Find where the given text appears and provide that cell's center as [X, Y] coordinate. 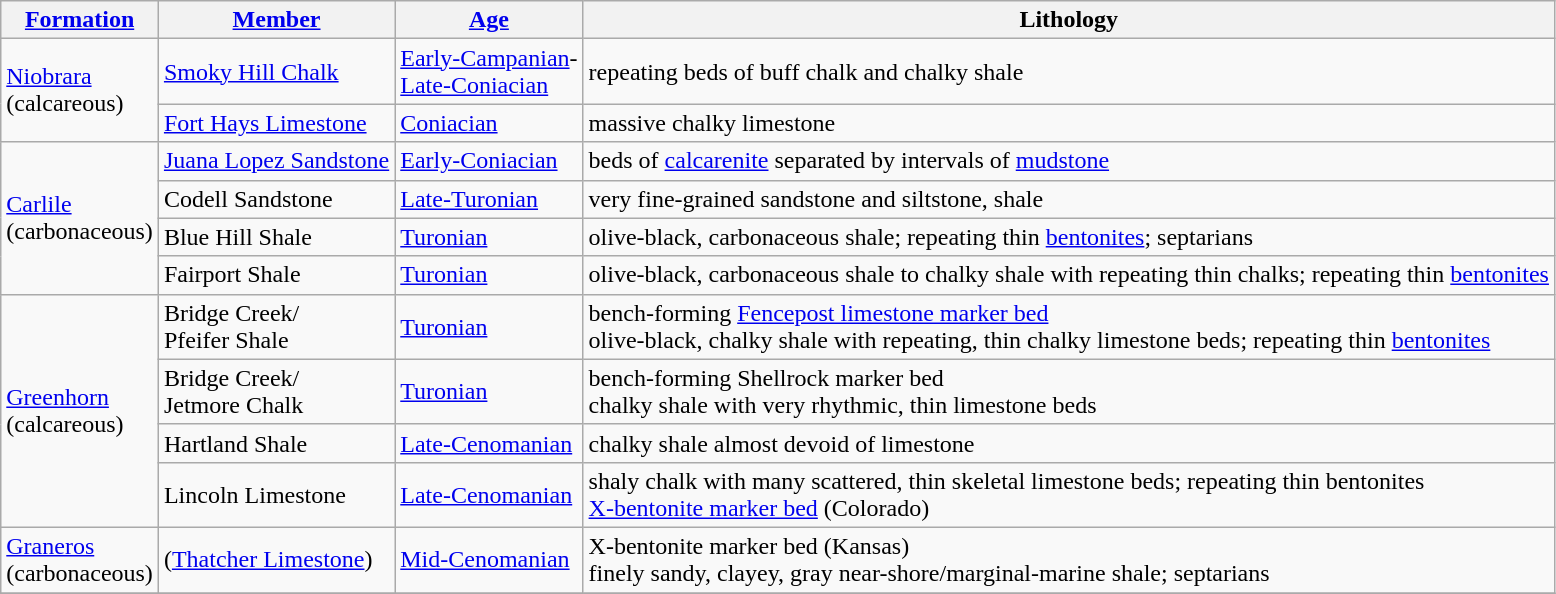
Smoky Hill Chalk [276, 72]
Member [276, 20]
Age [489, 20]
bench-forming Shellrock marker bed chalky shale with very rhythmic, thin limestone beds [1068, 392]
Early-Coniacian [489, 161]
Codell Sandstone [276, 199]
Greenhorn(calcareous) [80, 410]
Juana Lopez Sandstone [276, 161]
Lincoln Limestone [276, 494]
Blue Hill Shale [276, 237]
Graneros(carbonaceous) [80, 560]
bench-forming Fencepost limestone marker bedolive-black, chalky shale with repeating, thin chalky limestone beds; repeating thin bentonites [1068, 326]
Fort Hays Limestone [276, 123]
beds of calcarenite separated by intervals of mudstone [1068, 161]
Mid-Cenomanian [489, 560]
very fine-grained sandstone and siltstone, shale [1068, 199]
Niobrara(calcareous) [80, 90]
olive-black, carbonaceous shale; repeating thin bentonites; septarians [1068, 237]
Carlile(carbonaceous) [80, 218]
Lithology [1068, 20]
olive-black, carbonaceous shale to chalky shale with repeating thin chalks; repeating thin bentonites [1068, 275]
Hartland Shale [276, 443]
massive chalky limestone [1068, 123]
Fairport Shale [276, 275]
Coniacian [489, 123]
Formation [80, 20]
chalky shale almost devoid of limestone [1068, 443]
(Thatcher Limestone) [276, 560]
X-bentonite marker bed (Kansas)finely sandy, clayey, gray near-shore/marginal-marine shale; septarians [1068, 560]
Bridge Creek/Jetmore Chalk [276, 392]
shaly chalk with many scattered, thin skeletal limestone beds; repeating thin bentonitesX-bentonite marker bed (Colorado) [1068, 494]
repeating beds of buff chalk and chalky shale [1068, 72]
Early-Campanian-Late-Coniacian [489, 72]
Late-Turonian [489, 199]
Bridge Creek/Pfeifer Shale [276, 326]
